Pinpoint the cell where the given text exists, returning its [x, y] midpoint coordinate. 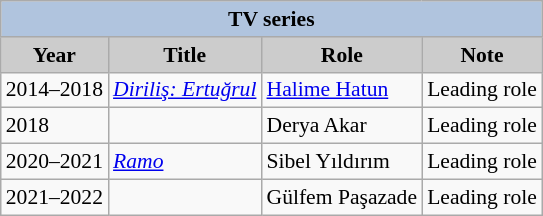
Sibel Yıldırım [342, 162]
TV series [272, 19]
2014–2018 [54, 90]
Role [342, 55]
2018 [54, 126]
2020–2021 [54, 162]
Year [54, 55]
Halime Hatun [342, 90]
Note [482, 55]
Title [184, 55]
Ramo [184, 162]
2021–2022 [54, 197]
Derya Akar [342, 126]
Diriliş: Ertuğrul [184, 90]
Gülfem Paşazade [342, 197]
